Provide the [x, y] coordinate of the cell's center where the given text is located.  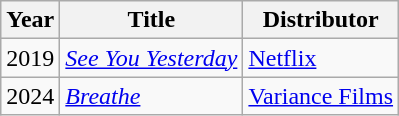
Title [152, 20]
See You Yesterday [152, 58]
Breathe [152, 96]
Variance Films [321, 96]
2019 [30, 58]
2024 [30, 96]
Distributor [321, 20]
Year [30, 20]
Netflix [321, 58]
